Return (X, Y) of the center of cell containing provided text 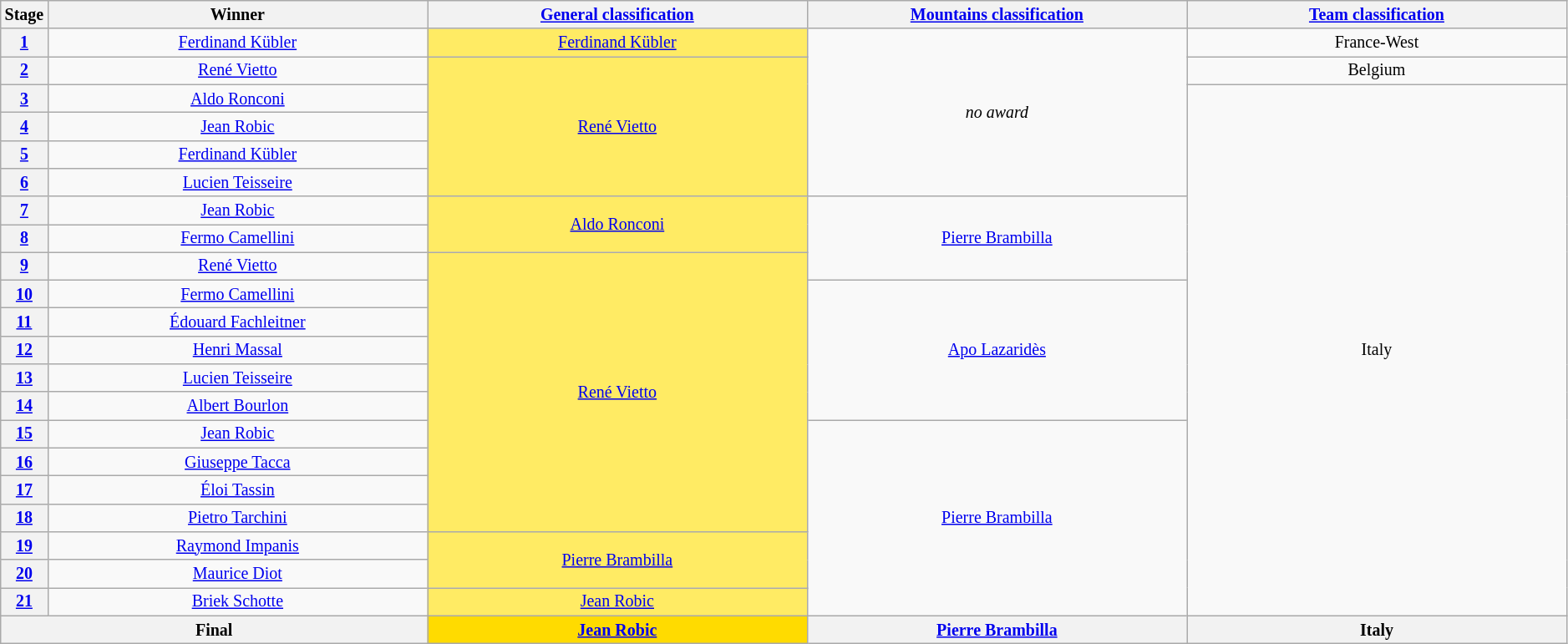
12 (24, 351)
2 (24, 70)
16 (24, 463)
Apo Lazaridès (997, 351)
France-West (1377, 43)
21 (24, 601)
13 (24, 378)
Belgium (1377, 70)
Éloi Tassin (237, 489)
Pietro Tarchini (237, 518)
Henri Massal (237, 351)
10 (24, 294)
18 (24, 518)
Édouard Fachleitner (237, 322)
Giuseppe Tacca (237, 463)
Mountains classification (997, 15)
Final (214, 630)
Team classification (1377, 15)
Winner (237, 15)
no award (997, 114)
17 (24, 489)
1 (24, 43)
19 (24, 546)
Briek Schotte (237, 601)
Maurice Diot (237, 573)
20 (24, 573)
14 (24, 406)
9 (24, 266)
8 (24, 239)
7 (24, 210)
General classification (618, 15)
Albert Bourlon (237, 406)
4 (24, 127)
5 (24, 154)
Raymond Impanis (237, 546)
15 (24, 434)
Stage (24, 15)
11 (24, 322)
6 (24, 182)
3 (24, 99)
